Find where the given text appears and provide that cell's center as (X, Y) coordinate. 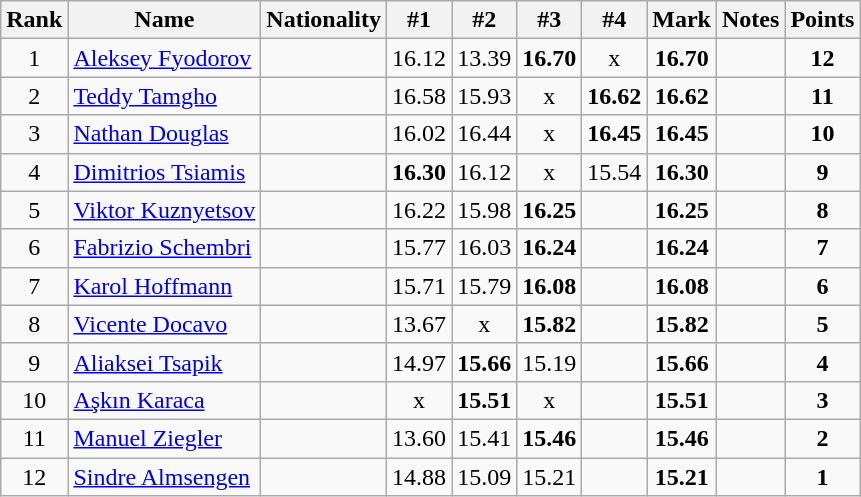
Viktor Kuznyetsov (164, 210)
Aleksey Fyodorov (164, 58)
16.22 (420, 210)
Manuel Ziegler (164, 438)
Nationality (324, 20)
Nathan Douglas (164, 134)
16.44 (484, 134)
15.77 (420, 248)
Name (164, 20)
Mark (682, 20)
15.19 (550, 362)
15.98 (484, 210)
14.88 (420, 477)
Notes (751, 20)
Aliaksei Tsapik (164, 362)
14.97 (420, 362)
#2 (484, 20)
16.03 (484, 248)
13.39 (484, 58)
Rank (34, 20)
Dimitrios Tsiamis (164, 172)
Teddy Tamgho (164, 96)
15.93 (484, 96)
15.54 (614, 172)
#4 (614, 20)
13.67 (420, 324)
13.60 (420, 438)
Points (822, 20)
Vicente Docavo (164, 324)
Aşkın Karaca (164, 400)
#1 (420, 20)
16.58 (420, 96)
15.79 (484, 286)
#3 (550, 20)
Sindre Almsengen (164, 477)
16.02 (420, 134)
Fabrizio Schembri (164, 248)
15.09 (484, 477)
Karol Hoffmann (164, 286)
15.41 (484, 438)
15.71 (420, 286)
